Return the (X, Y) coordinate for the center point of the cell that contains the specified text.  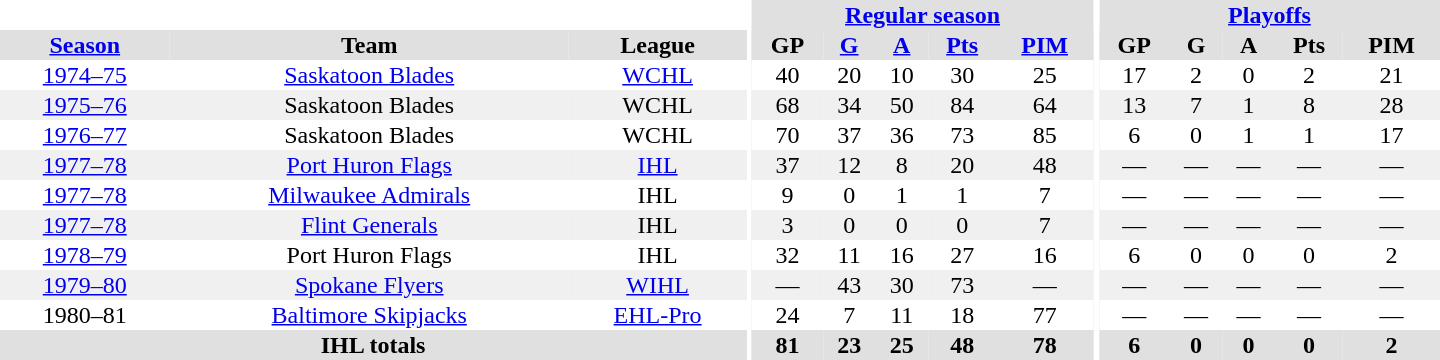
EHL-Pro (658, 315)
1980–81 (85, 315)
84 (962, 105)
Team (370, 45)
43 (850, 285)
1976–77 (85, 135)
1979–80 (85, 285)
81 (788, 345)
23 (850, 345)
85 (1044, 135)
Flint Generals (370, 225)
21 (1392, 75)
78 (1044, 345)
League (658, 45)
24 (788, 315)
34 (850, 105)
Season (85, 45)
18 (962, 315)
10 (902, 75)
27 (962, 255)
Spokane Flyers (370, 285)
77 (1044, 315)
32 (788, 255)
12 (850, 165)
1978–79 (85, 255)
1975–76 (85, 105)
WIHL (658, 285)
3 (788, 225)
70 (788, 135)
Regular season (922, 15)
40 (788, 75)
13 (1134, 105)
1974–75 (85, 75)
Milwaukee Admirals (370, 195)
64 (1044, 105)
Baltimore Skipjacks (370, 315)
50 (902, 105)
28 (1392, 105)
36 (902, 135)
68 (788, 105)
Playoffs (1270, 15)
IHL totals (373, 345)
9 (788, 195)
